Provide the [X, Y] coordinate of the cell's center where the given text is located.  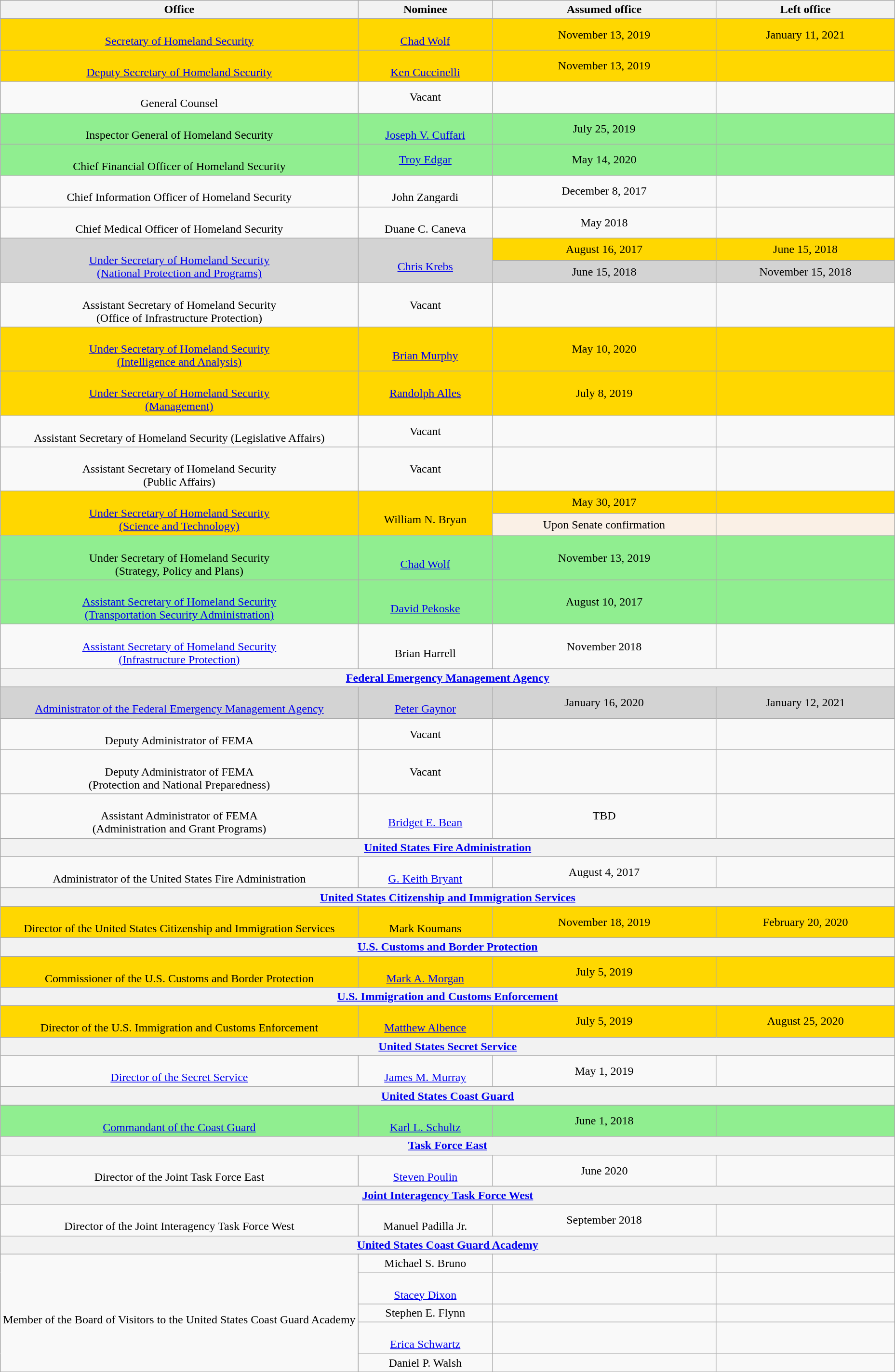
January 16, 2020 [604, 702]
Task Force East [448, 1146]
Federal Emergency Management Agency [448, 678]
United States Fire Administration [448, 847]
Commandant of the Coast Guard [179, 1121]
United States Coast Guard Academy [448, 1245]
Chris Krebs [425, 260]
Assistant Secretary of Homeland Security(Infrastructure Protection) [179, 646]
Duane C. Caneva [425, 223]
David Pekoske [425, 602]
June 2020 [604, 1171]
Chief Medical Officer of Homeland Security [179, 223]
Assistant Secretary of Homeland Security(Transportation Security Administration) [179, 602]
Assistant Secretary of Homeland Security(Public Affairs) [179, 469]
Assistant Secretary of Homeland Security(Office of Infrastructure Protection) [179, 304]
Stephen E. Flynn [425, 1313]
December 8, 2017 [604, 191]
Under Secretary of Homeland Security(Management) [179, 393]
Secretary of Homeland Security [179, 35]
June 1, 2018 [604, 1121]
Steven Poulin [425, 1171]
William N. Bryan [425, 514]
Commissioner of the U.S. Customs and Border Protection [179, 971]
United States Secret Service [448, 1046]
Under Secretary of Homeland Security(National Protection and Programs) [179, 260]
Joint Interagency Task Force West [448, 1195]
U.S. Customs and Border Protection [448, 947]
Deputy Administrator of FEMA [179, 734]
September 2018 [604, 1220]
Director of the United States Citizenship and Immigration Services [179, 922]
Member of the Board of Visitors to the United States Coast Guard Academy [179, 1313]
July 8, 2019 [604, 393]
Karl L. Schultz [425, 1121]
Brian Harrell [425, 646]
May 14, 2020 [604, 160]
Mark Koumans [425, 922]
Under Secretary of Homeland Security(Strategy, Policy and Plans) [179, 558]
General Counsel [179, 97]
Administrator of the Federal Emergency Management Agency [179, 702]
Director of the U.S. Immigration and Customs Enforcement [179, 1021]
United States Coast Guard [448, 1096]
July 25, 2019 [604, 128]
Deputy Administrator of FEMA(Protection and National Preparedness) [179, 772]
Mark A. Morgan [425, 971]
Office [179, 10]
Deputy Secretary of Homeland Security [179, 66]
James M. Murray [425, 1071]
Peter Gaynor [425, 702]
Nominee [425, 10]
Director of the Joint Task Force East [179, 1171]
Director of the Joint Interagency Task Force West [179, 1220]
Director of the Secret Service [179, 1071]
January 12, 2021 [805, 702]
August 4, 2017 [604, 872]
G. Keith Bryant [425, 872]
Assistant Administrator of FEMA(Administration and Grant Programs) [179, 816]
United States Citizenship and Immigration Services [448, 897]
January 11, 2021 [805, 35]
Inspector General of Homeland Security [179, 128]
August 25, 2020 [805, 1021]
Stacey Dixon [425, 1288]
May 10, 2020 [604, 349]
Matthew Albence [425, 1021]
August 10, 2017 [604, 602]
February 20, 2020 [805, 922]
Left office [805, 10]
Upon Senate confirmation [604, 525]
Daniel P. Walsh [425, 1363]
Erica Schwartz [425, 1337]
Assistant Secretary of Homeland Security (Legislative Affairs) [179, 431]
Chief Information Officer of Homeland Security [179, 191]
U.S. Immigration and Customs Enforcement [448, 997]
Michael S. Bruno [425, 1263]
November 18, 2019 [604, 922]
November 15, 2018 [805, 271]
Assumed office [604, 10]
August 16, 2017 [604, 249]
Randolph Alles [425, 393]
Troy Edgar [425, 160]
TBD [604, 816]
Manuel Padilla Jr. [425, 1220]
May 30, 2017 [604, 502]
Bridget E. Bean [425, 816]
November 2018 [604, 646]
Under Secretary of Homeland Security(Intelligence and Analysis) [179, 349]
John Zangardi [425, 191]
Joseph V. Cuffari [425, 128]
May 2018 [604, 223]
May 1, 2019 [604, 1071]
Under Secretary of Homeland Security(Science and Technology) [179, 514]
Chief Financial Officer of Homeland Security [179, 160]
Ken Cuccinelli [425, 66]
Brian Murphy [425, 349]
Administrator of the United States Fire Administration [179, 872]
